Return the [X, Y] coordinate for the center point of the cell that contains the specified text.  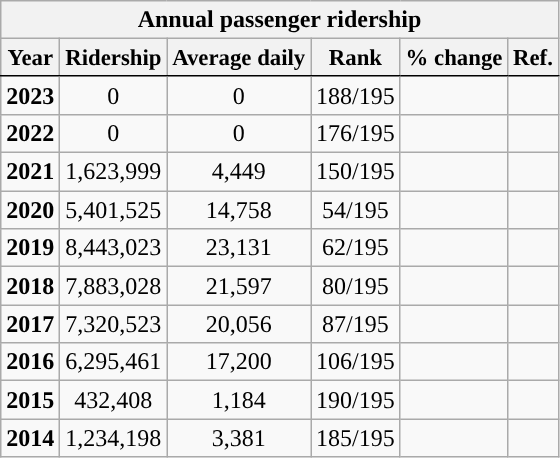
62/195 [356, 248]
% change [454, 58]
2020 [30, 210]
150/195 [356, 172]
Average daily [239, 58]
17,200 [239, 362]
1,184 [239, 400]
185/195 [356, 438]
6,295,461 [114, 362]
23,131 [239, 248]
7,883,028 [114, 286]
2016 [30, 362]
106/195 [356, 362]
4,449 [239, 172]
2018 [30, 286]
2021 [30, 172]
3,381 [239, 438]
80/195 [356, 286]
1,234,198 [114, 438]
14,758 [239, 210]
2019 [30, 248]
54/195 [356, 210]
21,597 [239, 286]
7,320,523 [114, 324]
8,443,023 [114, 248]
190/195 [356, 400]
176/195 [356, 133]
Ridership [114, 58]
20,056 [239, 324]
Rank [356, 58]
2017 [30, 324]
2022 [30, 133]
2015 [30, 400]
188/195 [356, 95]
2014 [30, 438]
2023 [30, 95]
Year [30, 58]
1,623,999 [114, 172]
87/195 [356, 324]
Ref. [533, 58]
432,408 [114, 400]
Annual passenger ridership [280, 20]
5,401,525 [114, 210]
